Extract the (x, y) coordinate from the center of the cell holding the provided text.  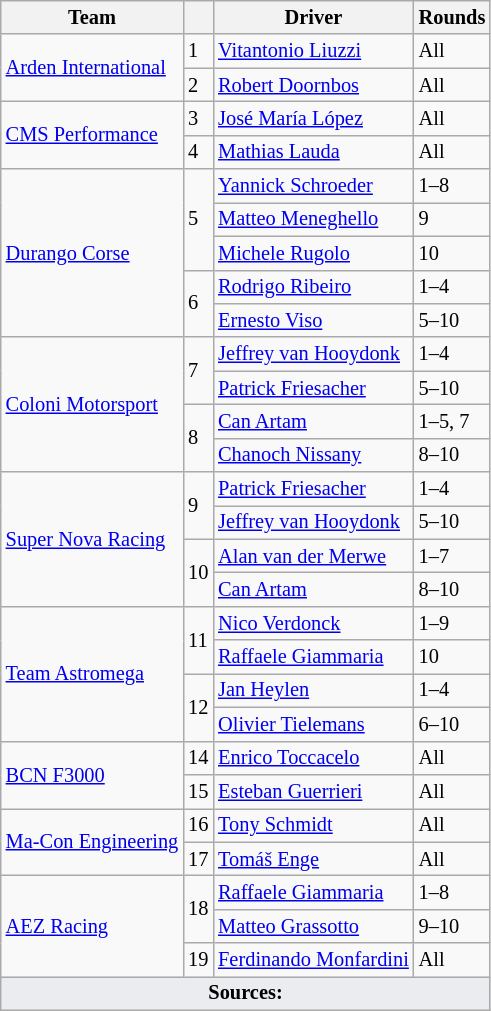
Arden International (92, 68)
2 (198, 85)
6 (198, 304)
Ernesto Viso (314, 320)
Mathias Lauda (314, 152)
12 (198, 706)
Super Nova Racing (92, 540)
CMS Performance (92, 134)
11 (198, 640)
José María López (314, 118)
Driver (314, 17)
1 (198, 51)
19 (198, 960)
6–10 (452, 724)
4 (198, 152)
7 (198, 370)
Enrico Toccacelo (314, 758)
18 (198, 908)
Michele Rugolo (314, 253)
Vitantonio Liuzzi (314, 51)
5 (198, 220)
Coloni Motorsport (92, 404)
Esteban Guerrieri (314, 791)
17 (198, 859)
Olivier Tielemans (314, 724)
8 (198, 438)
Rodrigo Ribeiro (314, 287)
Team (92, 17)
Tomáš Enge (314, 859)
15 (198, 791)
1–7 (452, 556)
3 (198, 118)
1–9 (452, 623)
Matteo Grassotto (314, 926)
Robert Doornbos (314, 85)
Chanoch Nissany (314, 455)
14 (198, 758)
Alan van der Merwe (314, 556)
Rounds (452, 17)
Team Astromega (92, 674)
Durango Corse (92, 253)
Sources: (246, 993)
Tony Schmidt (314, 825)
AEZ Racing (92, 926)
Yannick Schroeder (314, 186)
Ferdinando Monfardini (314, 960)
Matteo Meneghello (314, 219)
16 (198, 825)
BCN F3000 (92, 774)
9–10 (452, 926)
Jan Heylen (314, 690)
Ma-Con Engineering (92, 842)
1–5, 7 (452, 421)
Nico Verdonck (314, 623)
